Output the (X, Y) coordinate of the center of the cell containing the given text.  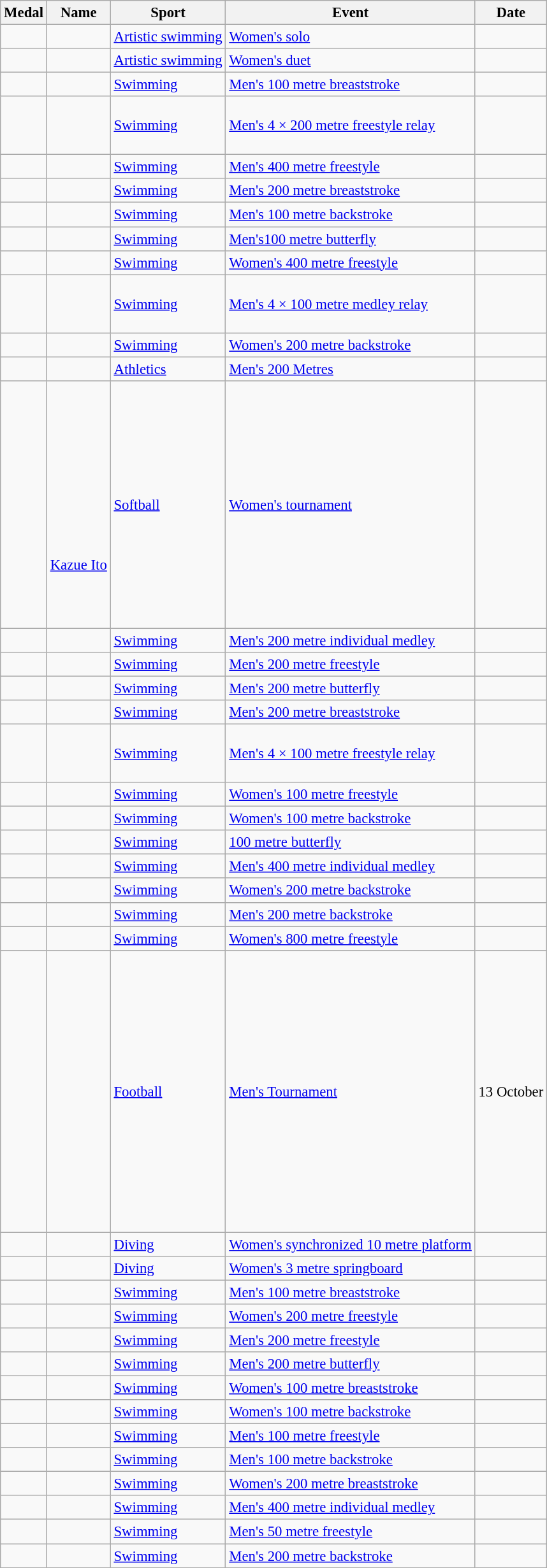
Athletics (168, 369)
Men's 4 × 100 metre freestyle relay (351, 754)
Women's 100 metre breaststroke (351, 1388)
Women's synchronized 10 metre platform (351, 1244)
Men's 200 metre individual medley (351, 640)
Sport (168, 13)
Event (351, 13)
Men's 400 metre freestyle (351, 167)
Men's 4 × 200 metre freestyle relay (351, 126)
Men's 4 × 100 metre medley relay (351, 304)
Women's 800 metre freestyle (351, 939)
Football (168, 1091)
Softball (168, 505)
Women's tournament (351, 505)
Women's 400 metre freestyle (351, 263)
Women's solo (351, 37)
Name (78, 13)
13 October (511, 1091)
100 metre butterfly (351, 842)
Men's Tournament (351, 1091)
Kazue Ito (78, 505)
Medal (24, 13)
Women's 3 metre springboard (351, 1269)
Men's 100 metre freestyle (351, 1436)
Date (511, 13)
Men's 50 metre freestyle (351, 1532)
Women's 100 metre freestyle (351, 795)
Men's100 metre butterfly (351, 239)
Women's duet (351, 61)
Women's 200 metre freestyle (351, 1316)
Women's 200 metre breaststroke (351, 1484)
Men's 200 Metres (351, 369)
